Locate the cell with the specified text and output its (x, y) center coordinate. 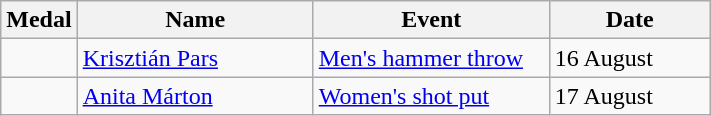
Name (195, 20)
Men's hammer throw (431, 58)
Medal (39, 20)
Date (630, 20)
17 August (630, 96)
Krisztián Pars (195, 58)
Women's shot put (431, 96)
Event (431, 20)
16 August (630, 58)
Anita Márton (195, 96)
